Determine the (x, y) coordinate at the center of the cell enclosing the given text.  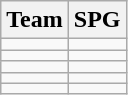
SPG (97, 20)
Team (35, 20)
